Capture the cell that displays the provided text and extract its [x, y] central coordinate. 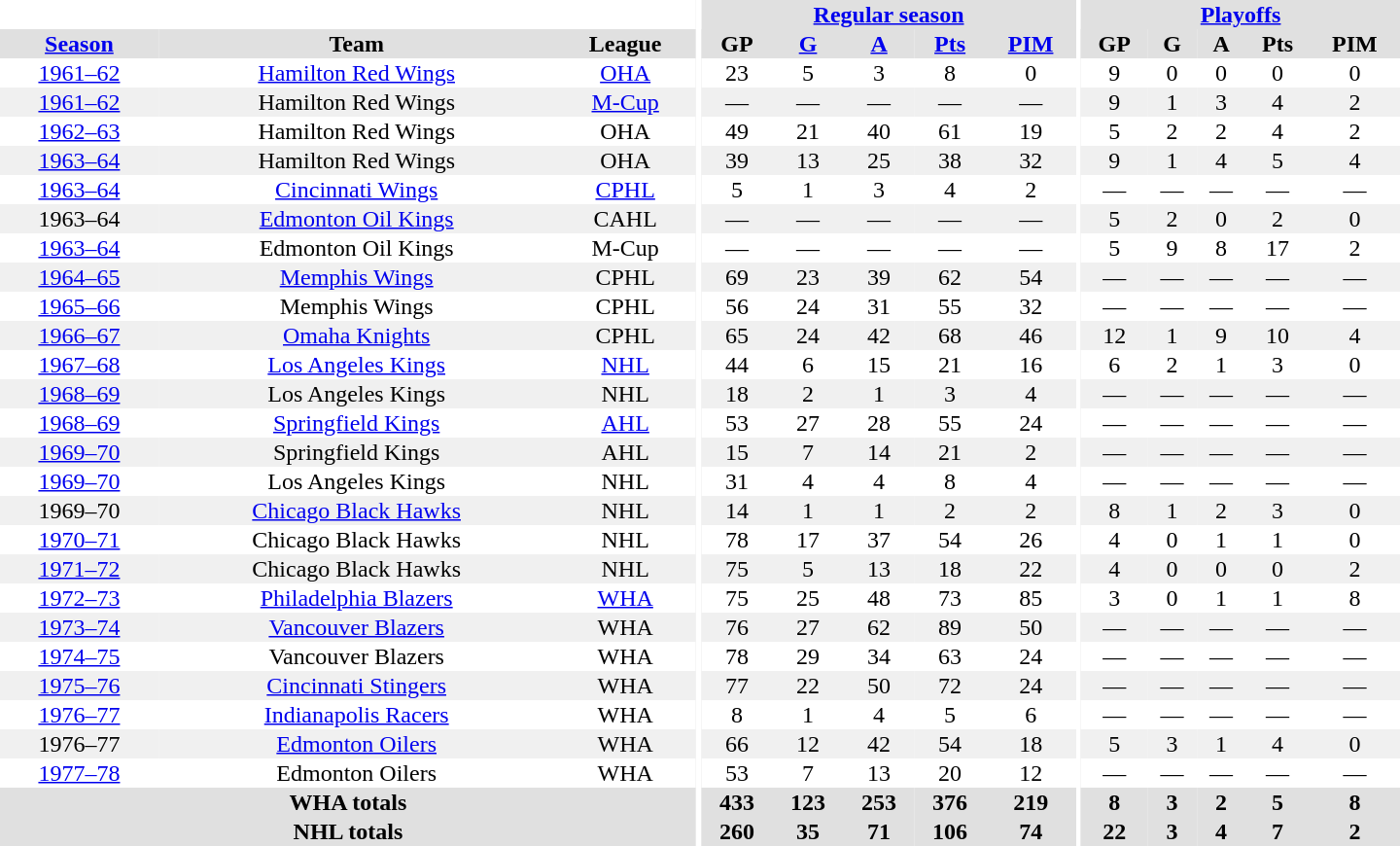
WHA totals [348, 802]
376 [951, 802]
1962–63 [80, 131]
NHL totals [348, 831]
219 [1031, 802]
123 [809, 802]
1965–66 [80, 306]
1972–73 [80, 598]
433 [737, 802]
49 [737, 131]
37 [879, 540]
66 [737, 744]
38 [951, 160]
34 [879, 656]
29 [809, 656]
1977–78 [80, 773]
1973–74 [80, 627]
63 [951, 656]
Cincinnati Stingers [357, 686]
19 [1031, 131]
46 [1031, 335]
35 [809, 831]
48 [879, 598]
Team [357, 44]
Indianapolis Racers [357, 715]
106 [951, 831]
65 [737, 335]
28 [879, 423]
89 [951, 627]
72 [951, 686]
1974–75 [80, 656]
16 [1031, 365]
253 [879, 802]
26 [1031, 540]
77 [737, 686]
1967–68 [80, 365]
CAHL [624, 219]
League [624, 44]
10 [1277, 335]
Omaha Knights [357, 335]
Regular season [889, 15]
Season [80, 44]
1970–71 [80, 540]
260 [737, 831]
20 [951, 773]
61 [951, 131]
74 [1031, 831]
76 [737, 627]
85 [1031, 598]
Philadelphia Blazers [357, 598]
1966–67 [80, 335]
40 [879, 131]
69 [737, 277]
71 [879, 831]
56 [737, 306]
Cincinnati Wings [357, 190]
1971–72 [80, 569]
Playoffs [1241, 15]
73 [951, 598]
1964–65 [80, 277]
68 [951, 335]
1975–76 [80, 686]
44 [737, 365]
